Search for the cell housing the specified text and yield its [x, y] center coordinate. 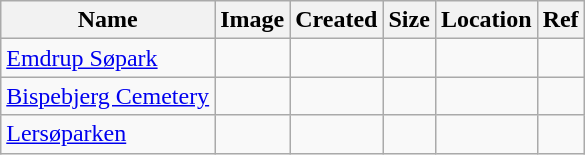
Lersøparken [108, 134]
Created [336, 20]
Ref [560, 20]
Name [108, 20]
Bispebjerg Cemetery [108, 96]
Emdrup Søpark [108, 58]
Size [409, 20]
Location [486, 20]
Image [252, 20]
